For the text-containing cell, return its midpoint in (X, Y) coordinate format. 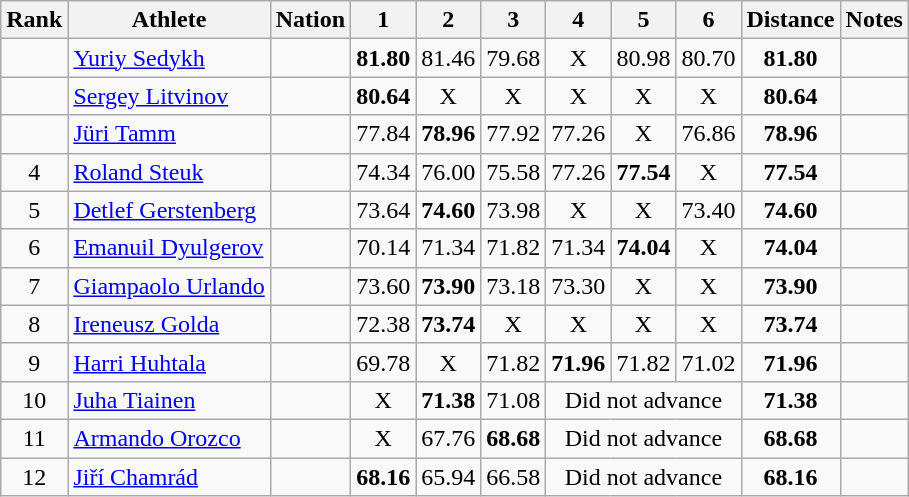
Jüri Tamm (169, 134)
71.02 (708, 362)
Nation (310, 20)
79.68 (514, 58)
11 (34, 438)
Athlete (169, 20)
10 (34, 400)
69.78 (384, 362)
Juha Tiainen (169, 400)
71.08 (514, 400)
76.86 (708, 134)
Emanuil Dyulgerov (169, 248)
Jiří Chamrád (169, 477)
Yuriy Sedykh (169, 58)
Armando Orozco (169, 438)
8 (34, 324)
80.98 (644, 58)
76.00 (448, 172)
73.64 (384, 210)
73.40 (708, 210)
73.60 (384, 286)
77.84 (384, 134)
Detlef Gerstenberg (169, 210)
Harri Huhtala (169, 362)
1 (384, 20)
67.76 (448, 438)
75.58 (514, 172)
66.58 (514, 477)
73.98 (514, 210)
Sergey Litvinov (169, 96)
9 (34, 362)
74.34 (384, 172)
Notes (874, 20)
Roland Steuk (169, 172)
7 (34, 286)
Ireneusz Golda (169, 324)
81.46 (448, 58)
73.18 (514, 286)
80.70 (708, 58)
Distance (790, 20)
73.30 (578, 286)
72.38 (384, 324)
70.14 (384, 248)
65.94 (448, 477)
77.92 (514, 134)
12 (34, 477)
Giampaolo Urlando (169, 286)
3 (514, 20)
Rank (34, 20)
2 (448, 20)
